Search for the cell housing the specified text and yield its [x, y] center coordinate. 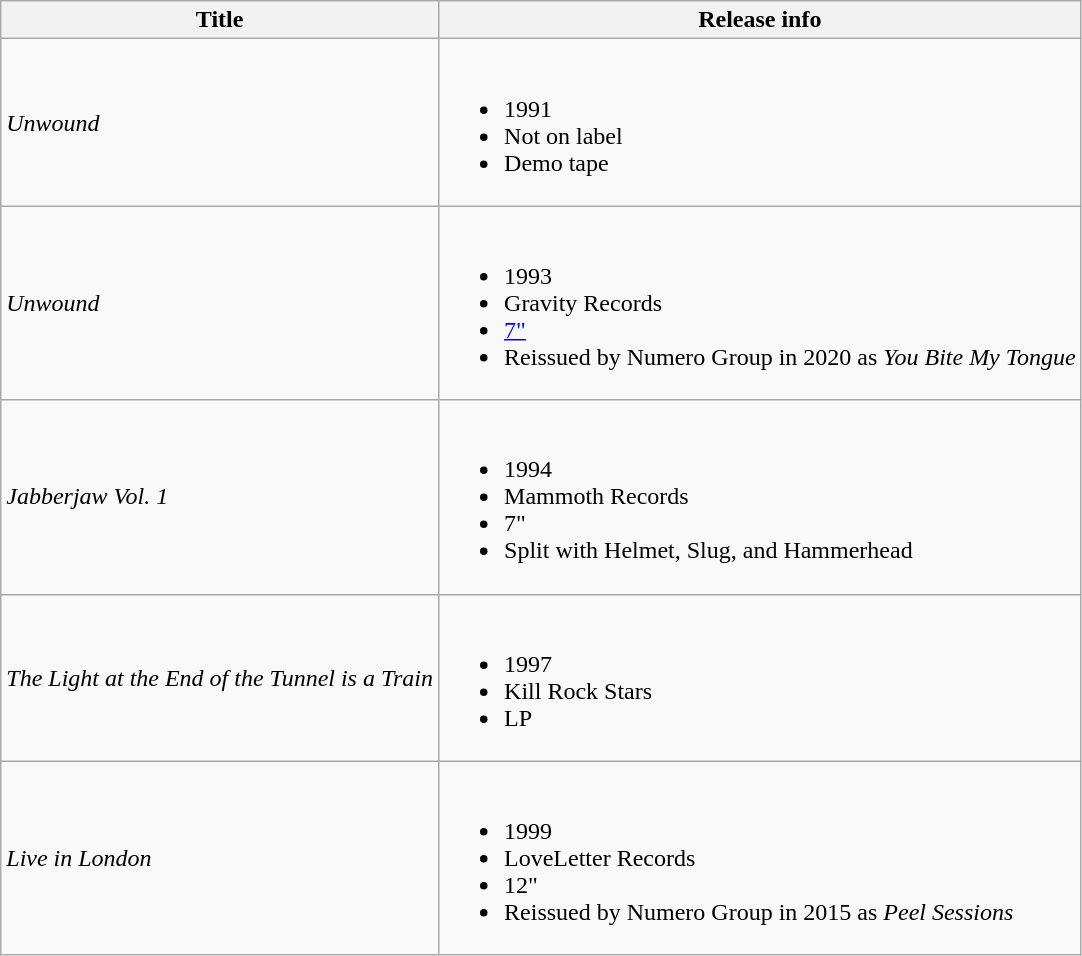
Title [220, 20]
1991Not on labelDemo tape [760, 122]
The Light at the End of the Tunnel is a Train [220, 678]
Live in London [220, 858]
Jabberjaw Vol. 1 [220, 497]
1999LoveLetter Records12"Reissued by Numero Group in 2015 as Peel Sessions [760, 858]
Release info [760, 20]
1994Mammoth Records7"Split with Helmet, Slug, and Hammerhead [760, 497]
1993Gravity Records7"Reissued by Numero Group in 2020 as You Bite My Tongue [760, 303]
1997Kill Rock StarsLP [760, 678]
